Locate the cell with the specified text and output its [x, y] center coordinate. 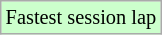
Fastest session lap [81, 17]
